Extract the (X, Y) coordinate from the center of the cell holding the provided text.  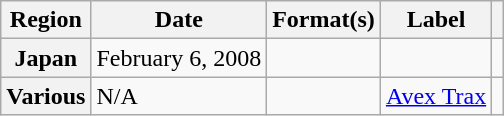
Various (46, 96)
Avex Trax (436, 96)
Japan (46, 58)
Region (46, 20)
Format(s) (324, 20)
Label (436, 20)
February 6, 2008 (179, 58)
N/A (179, 96)
Date (179, 20)
